Identify which cell holds the provided text, then report its [X, Y] central coordinate. 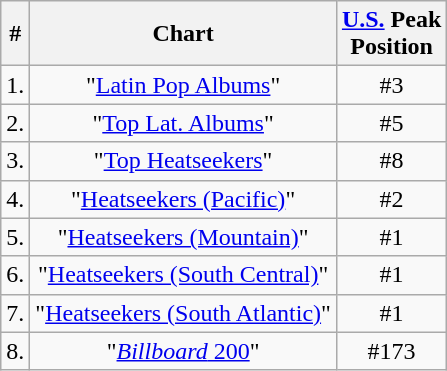
6. [16, 275]
2. [16, 123]
4. [16, 199]
7. [16, 313]
#3 [391, 85]
"Heatseekers (Pacific)" [184, 199]
8. [16, 351]
"Top Heatseekers" [184, 161]
"Heatseekers (Mountain)" [184, 237]
1. [16, 85]
Chart [184, 34]
"Latin Pop Albums" [184, 85]
#2 [391, 199]
3. [16, 161]
"Top Lat. Albums" [184, 123]
#173 [391, 351]
#8 [391, 161]
5. [16, 237]
"Heatseekers (South Atlantic)" [184, 313]
"Billboard 200" [184, 351]
"Heatseekers (South Central)" [184, 275]
#5 [391, 123]
U.S. PeakPosition [391, 34]
# [16, 34]
